Scan for the cell matching the given text and deliver its [X, Y] coordinate at center. 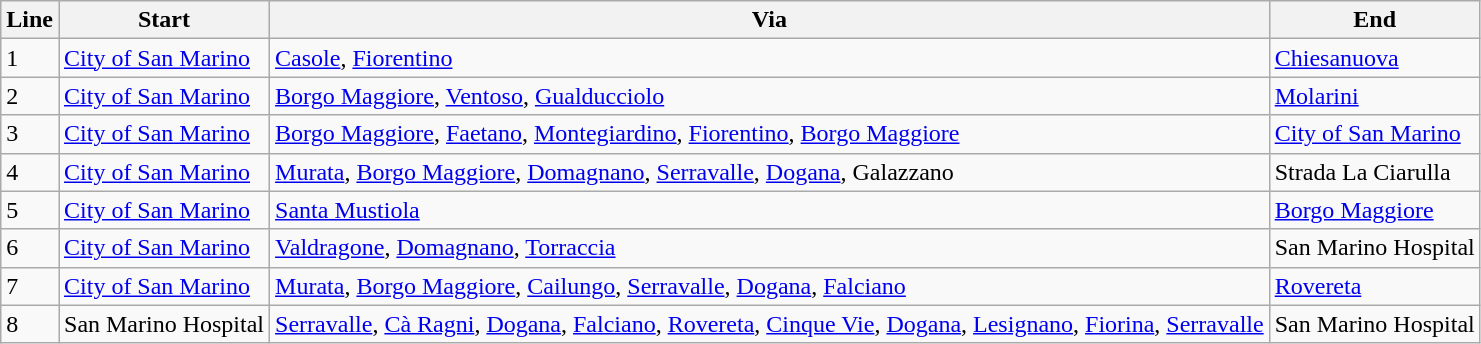
Via [770, 20]
Casole, Fiorentino [770, 58]
4 [30, 172]
Molarini [1374, 96]
Murata, Borgo Maggiore, Cailungo, Serravalle, Dogana, Falciano [770, 286]
6 [30, 248]
3 [30, 134]
Murata, Borgo Maggiore, Domagnano, Serravalle, Dogana, Galazzano [770, 172]
Line [30, 20]
Start [164, 20]
2 [30, 96]
Borgo Maggiore, Ventoso, Gualducciolo [770, 96]
Strada La Ciarulla [1374, 172]
Borgo Maggiore, Faetano, Montegiardino, Fiorentino, Borgo Maggiore [770, 134]
Valdragone, Domagnano, Torraccia [770, 248]
5 [30, 210]
7 [30, 286]
Rovereta [1374, 286]
Chiesanuova [1374, 58]
End [1374, 20]
8 [30, 324]
Borgo Maggiore [1374, 210]
Serravalle, Cà Ragni, Dogana, Falciano, Rovereta, Cinque Vie, Dogana, Lesignano, Fiorina, Serravalle [770, 324]
1 [30, 58]
Santa Mustiola [770, 210]
